Identify which cell holds the provided text, then report its [x, y] central coordinate. 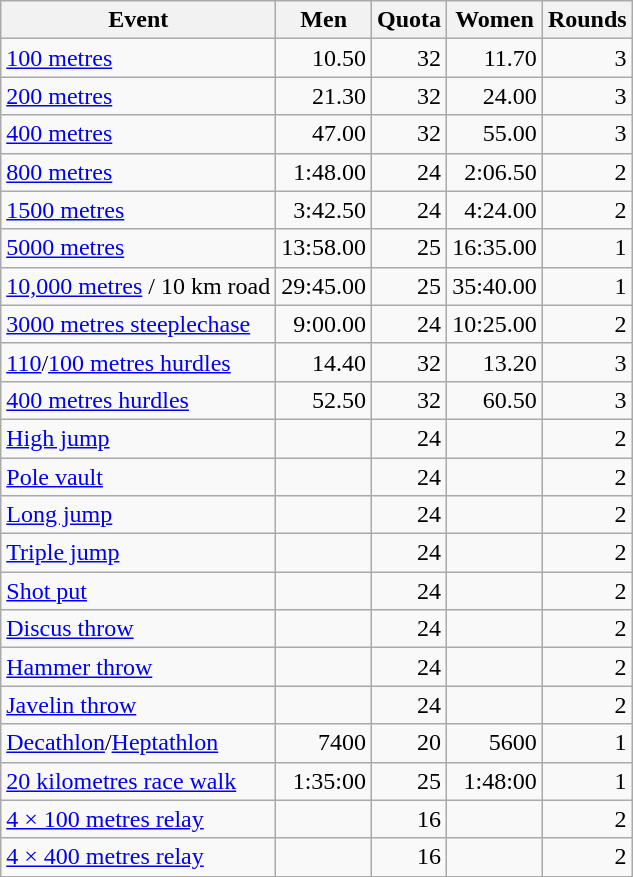
55.00 [495, 134]
60.50 [495, 400]
20 [410, 743]
11.70 [495, 58]
Decathlon/Heptathlon [138, 743]
5000 metres [138, 248]
47.00 [324, 134]
1:48:00 [495, 781]
Shot put [138, 591]
9:00.00 [324, 324]
Javelin throw [138, 705]
35:40.00 [495, 286]
100 metres [138, 58]
4 × 100 metres relay [138, 819]
4 × 400 metres relay [138, 857]
13.20 [495, 362]
52.50 [324, 400]
Pole vault [138, 477]
Hammer throw [138, 667]
1:35:00 [324, 781]
10:25.00 [495, 324]
Triple jump [138, 553]
400 metres hurdles [138, 400]
5600 [495, 743]
29:45.00 [324, 286]
20 kilometres race walk [138, 781]
14.40 [324, 362]
Quota [410, 20]
1:48.00 [324, 172]
Event [138, 20]
13:58.00 [324, 248]
10.50 [324, 58]
21.30 [324, 96]
24.00 [495, 96]
800 metres [138, 172]
3000 metres steeplechase [138, 324]
Long jump [138, 515]
110/100 metres hurdles [138, 362]
Women [495, 20]
3:42.50 [324, 210]
10,000 metres / 10 km road [138, 286]
7400 [324, 743]
Men [324, 20]
Discus throw [138, 629]
Rounds [587, 20]
400 metres [138, 134]
4:24.00 [495, 210]
2:06.50 [495, 172]
16:35.00 [495, 248]
1500 metres [138, 210]
200 metres [138, 96]
High jump [138, 438]
